Pinpoint the cell where the given text exists, returning its [X, Y] midpoint coordinate. 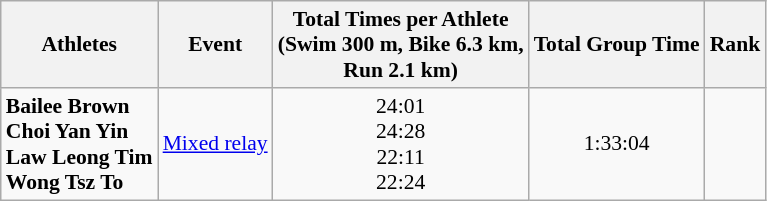
Bailee BrownChoi Yan YinLaw Leong TimWong Tsz To [80, 144]
Athletes [80, 44]
Total Times per Athlete(Swim 300 m, Bike 6.3 km, Run 2.1 km) [401, 44]
Rank [736, 44]
Event [216, 44]
24:0124:2822:1122:24 [401, 144]
Total Group Time [617, 44]
1:33:04 [617, 144]
Mixed relay [216, 144]
